For the text-containing cell, return its midpoint in [X, Y] coordinate format. 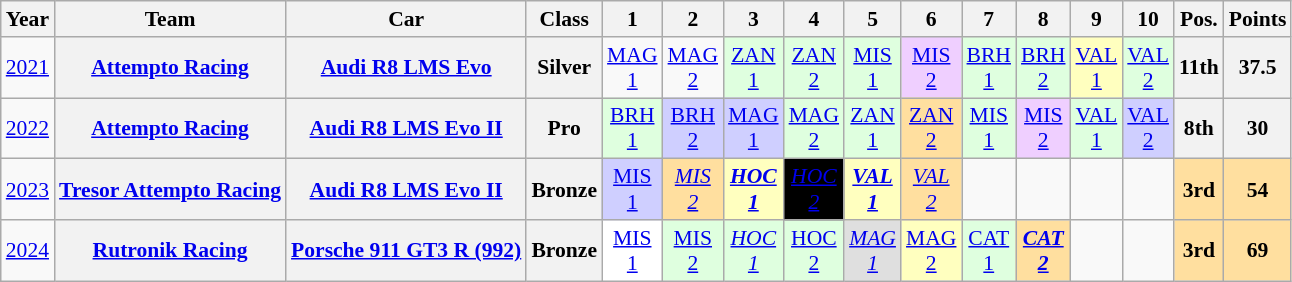
Pos. [1199, 19]
6 [932, 19]
8 [1044, 19]
Pro [564, 128]
11th [1199, 68]
30 [1258, 128]
Car [406, 19]
1 [632, 19]
Tresor Attempto Racing [170, 190]
2022 [28, 128]
2 [694, 19]
5 [872, 19]
2023 [28, 190]
Porsche 911 GT3 R (992) [406, 250]
54 [1258, 190]
4 [814, 19]
Year [28, 19]
Class [564, 19]
37.5 [1258, 68]
3 [754, 19]
8th [1199, 128]
CAT2 [1044, 250]
Points [1258, 19]
7 [990, 19]
2024 [28, 250]
Rutronik Racing [170, 250]
69 [1258, 250]
Team [170, 19]
9 [1097, 19]
Audi R8 LMS Evo [406, 68]
Silver [564, 68]
10 [1148, 19]
CAT1 [990, 250]
2021 [28, 68]
